Capture the cell that displays the provided text and extract its (X, Y) central coordinate. 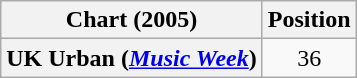
Chart (2005) (132, 20)
UK Urban (Music Week) (132, 58)
36 (309, 58)
Position (309, 20)
